Scan for the cell matching the given text and deliver its (x, y) coordinate at center. 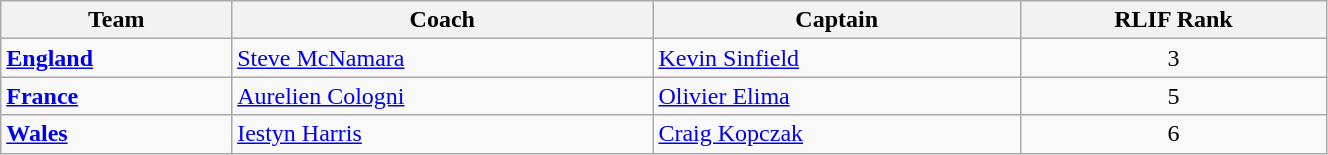
Steve McNamara (442, 58)
Olivier Elima (837, 96)
Team (116, 20)
Aurelien Cologni (442, 96)
5 (1174, 96)
England (116, 58)
Iestyn Harris (442, 134)
Kevin Sinfield (837, 58)
Captain (837, 20)
RLIF Rank (1174, 20)
Wales (116, 134)
Craig Kopczak (837, 134)
France (116, 96)
3 (1174, 58)
Coach (442, 20)
6 (1174, 134)
